Return the [x, y] coordinate for the center point of the cell that contains the specified text.  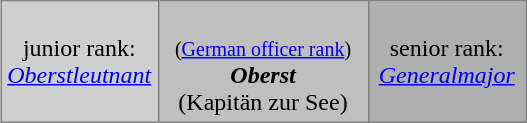
(German officer rank)Oberst(Kapitän zur See) [263, 62]
junior rank:Oberstleutnant [79, 62]
senior rank:Generalmajor [447, 62]
